For the text-containing cell, return its midpoint in (x, y) coordinate format. 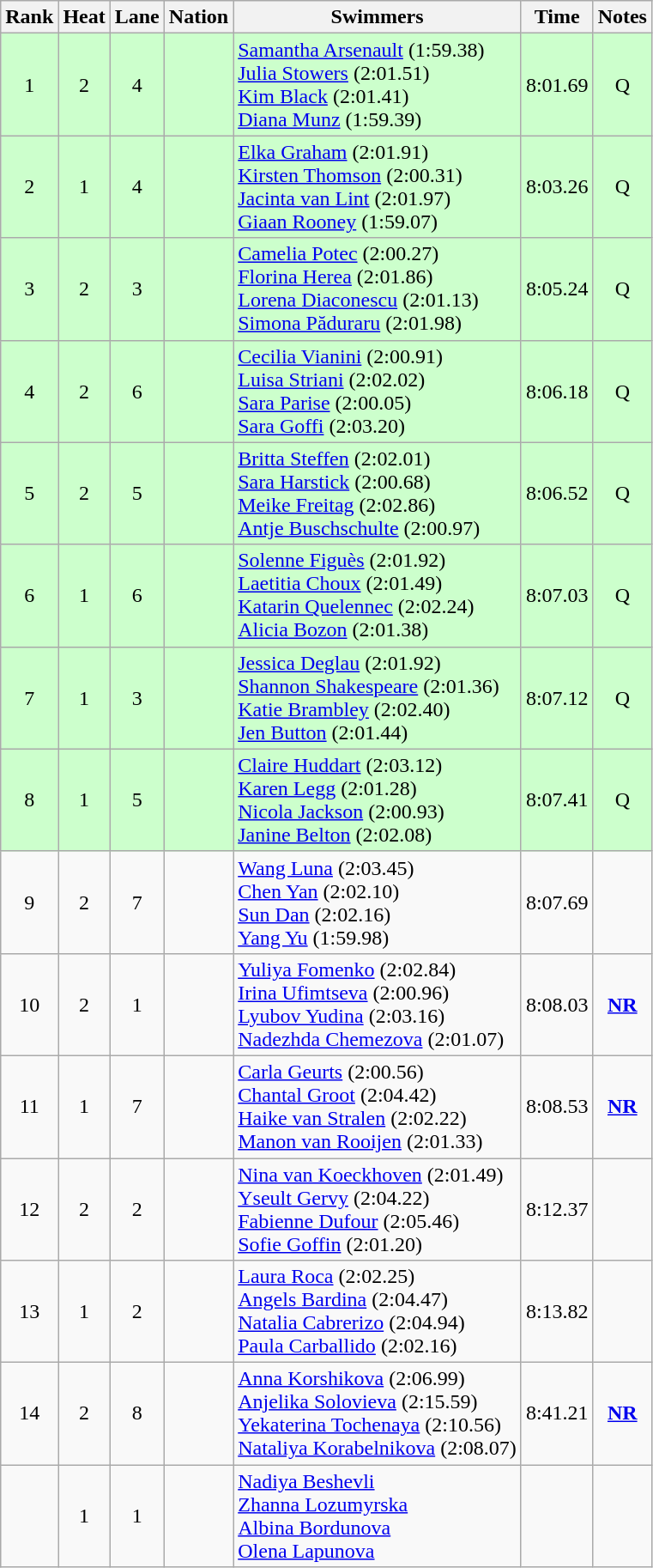
Yuliya Fomenko (2:02.84)Irina Ufimtseva (2:00.96)Lyubov Yudina (2:03.16)Nadezhda Chemezova (2:01.07) (378, 1005)
8:08.53 (557, 1106)
Heat (84, 17)
Wang Luna (2:03.45)Chen Yan (2:02.10)Sun Dan (2:02.16)Yang Yu (1:59.98) (378, 902)
Nina van Koeckhoven (2:01.49)Yseult Gervy (2:04.22)Fabienne Dufour (2:05.46)Sofie Goffin (2:01.20) (378, 1209)
Time (557, 17)
Laura Roca (2:02.25)Angels Bardina (2:04.47)Natalia Cabrerizo (2:04.94)Paula Carballido (2:02.16) (378, 1312)
12 (29, 1209)
8:41.21 (557, 1413)
8:07.03 (557, 596)
8:06.18 (557, 392)
8:13.82 (557, 1312)
Claire Huddart (2:03.12)Karen Legg (2:01.28)Nicola Jackson (2:00.93)Janine Belton (2:02.08) (378, 800)
Solenne Figuès (2:01.92)Laetitia Choux (2:01.49)Katarin Quelennec (2:02.24)Alicia Bozon (2:01.38) (378, 596)
13 (29, 1312)
8:03.26 (557, 187)
Cecilia Vianini (2:00.91)Luisa Striani (2:02.02)Sara Parise (2:00.05)Sara Goffi (2:03.20) (378, 392)
8:12.37 (557, 1209)
8:07.69 (557, 902)
Nadiya BeshevliZhanna Lozumyrska Albina BordunovaOlena Lapunova (378, 1516)
11 (29, 1106)
Rank (29, 17)
9 (29, 902)
14 (29, 1413)
Elka Graham (2:01.91)Kirsten Thomson (2:00.31)Jacinta van Lint (2:01.97)Giaan Rooney (1:59.07) (378, 187)
Anna Korshikova (2:06.99)Anjelika Solovieva (2:15.59)Yekaterina Tochenaya (2:10.56)Nataliya Korabelnikova (2:08.07) (378, 1413)
Swimmers (378, 17)
Nation (198, 17)
Britta Steffen (2:02.01)Sara Harstick (2:00.68)Meike Freitag (2:02.86)Antje Buschschulte (2:00.97) (378, 493)
8:08.03 (557, 1005)
8:06.52 (557, 493)
Jessica Deglau (2:01.92)Shannon Shakespeare (2:01.36)Katie Brambley (2:02.40)Jen Button (2:01.44) (378, 697)
Lane (137, 17)
8:05.24 (557, 289)
8:01.69 (557, 84)
10 (29, 1005)
8:07.12 (557, 697)
8:07.41 (557, 800)
Samantha Arsenault (1:59.38)Julia Stowers (2:01.51)Kim Black (2:01.41)Diana Munz (1:59.39) (378, 84)
Camelia Potec (2:00.27)Florina Herea (2:01.86)Lorena Diaconescu (2:01.13)Simona Păduraru (2:01.98) (378, 289)
Notes (622, 17)
Carla Geurts (2:00.56)Chantal Groot (2:04.42)Haike van Stralen (2:02.22)Manon van Rooijen (2:01.33) (378, 1106)
